Detect which cell encompasses the target text, then output its [X, Y] center coordinate. 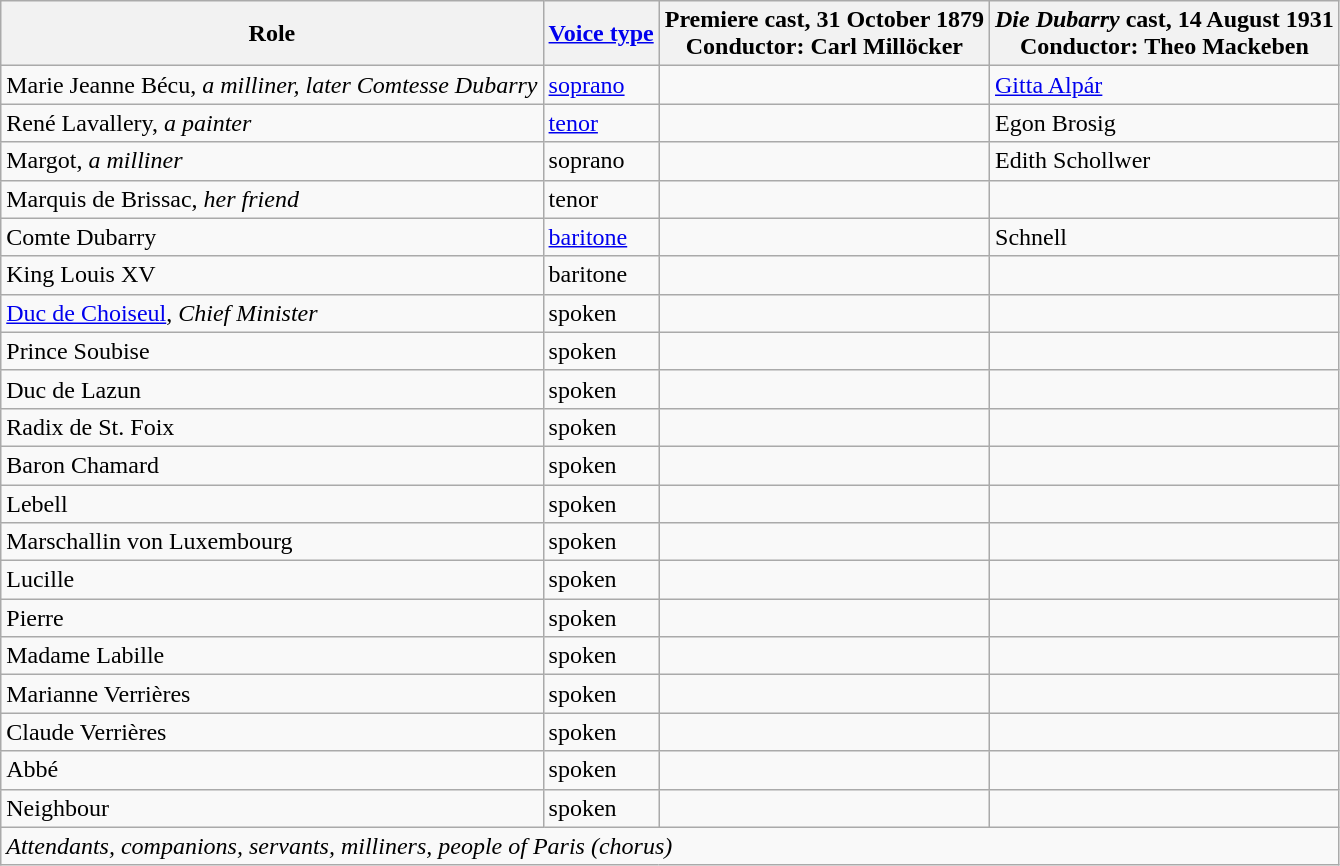
Schnell [1165, 237]
King Louis XV [272, 275]
Marschallin von Luxembourg [272, 542]
Madame Labille [272, 656]
Marie Jeanne Bécu, a milliner, later Comtesse Dubarry [272, 85]
Pierre [272, 618]
Marquis de Brissac, her friend [272, 199]
Role [272, 34]
Abbé [272, 770]
Claude Verrières [272, 732]
Premiere cast, 31 October 1879Conductor: Carl Millöcker [824, 34]
Die Dubarry cast, 14 August 1931Conductor: Theo Mackeben [1165, 34]
Radix de St. Foix [272, 427]
Egon Brosig [1165, 123]
Duc de Lazun [272, 389]
Edith Schollwer [1165, 161]
Duc de Choiseul, Chief Minister [272, 313]
Prince Soubise [272, 351]
Voice type [601, 34]
Comte Dubarry [272, 237]
Lebell [272, 503]
Attendants, companions, servants, milliners, people of Paris (chorus) [670, 846]
Baron Chamard [272, 465]
Gitta Alpár [1165, 85]
Margot, a milliner [272, 161]
Neighbour [272, 808]
Lucille [272, 580]
Marianne Verrières [272, 694]
René Lavallery, a painter [272, 123]
